Return [x, y] of the center of cell containing provided text 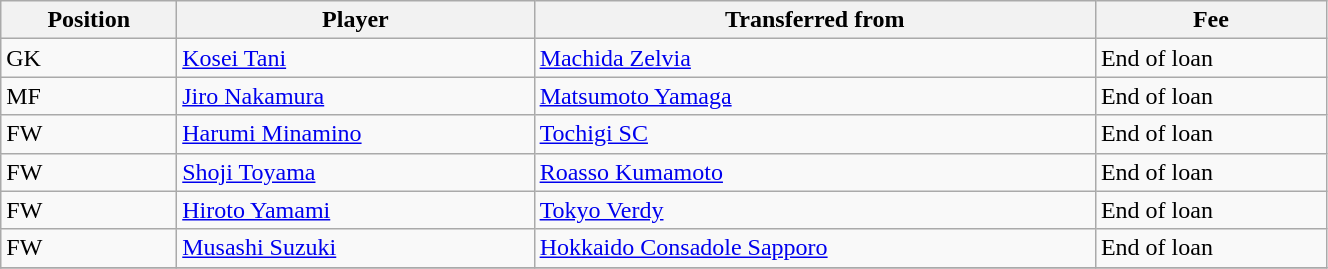
Hokkaido Consadole Sapporo [814, 248]
Musashi Suzuki [356, 248]
Tokyo Verdy [814, 210]
Hiroto Yamami [356, 210]
Fee [1210, 20]
Jiro Nakamura [356, 96]
Roasso Kumamoto [814, 172]
Position [89, 20]
Transferred from [814, 20]
GK [89, 58]
Machida Zelvia [814, 58]
MF [89, 96]
Matsumoto Yamaga [814, 96]
Harumi Minamino [356, 134]
Kosei Tani [356, 58]
Shoji Toyama [356, 172]
Tochigi SC [814, 134]
Player [356, 20]
